Return the [X, Y] coordinate for the center point of the cell that contains the specified text.  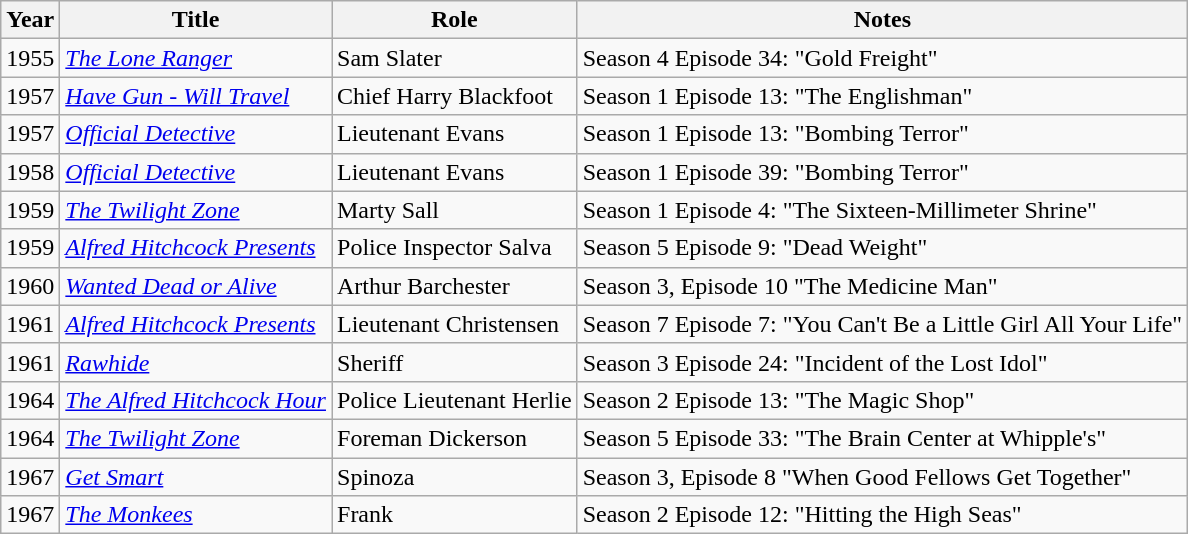
Police Lieutenant Herlie [455, 400]
Sam Slater [455, 58]
Role [455, 20]
Season 1 Episode 4: "The Sixteen-Millimeter Shrine" [882, 210]
Rawhide [196, 362]
Arthur Barchester [455, 286]
The Lone Ranger [196, 58]
Season 2 Episode 13: "The Magic Shop" [882, 400]
The Alfred Hitchcock Hour [196, 400]
Have Gun - Will Travel [196, 96]
Police Inspector Salva [455, 248]
Season 3 Episode 24: "Incident of the Lost Idol" [882, 362]
Notes [882, 20]
1955 [30, 58]
Season 4 Episode 34: "Gold Freight" [882, 58]
Season 3, Episode 10 "The Medicine Man" [882, 286]
1960 [30, 286]
Season 5 Episode 33: "The Brain Center at Whipple's" [882, 438]
Marty Sall [455, 210]
Chief Harry Blackfoot [455, 96]
1958 [30, 172]
Season 1 Episode 39: "Bombing Terror" [882, 172]
Spinoza [455, 477]
Season 7 Episode 7: "You Can't Be a Little Girl All Your Life" [882, 324]
Lieutenant Christensen [455, 324]
The Monkees [196, 515]
Season 5 Episode 9: "Dead Weight" [882, 248]
Foreman Dickerson [455, 438]
Get Smart [196, 477]
Season 3, Episode 8 "When Good Fellows Get Together" [882, 477]
Title [196, 20]
Frank [455, 515]
Season 2 Episode 12: "Hitting the High Seas" [882, 515]
Wanted Dead or Alive [196, 286]
Season 1 Episode 13: "Bombing Terror" [882, 134]
Season 1 Episode 13: "The Englishman" [882, 96]
Sheriff [455, 362]
Year [30, 20]
